Output the (x, y) coordinate of the center of the cell containing the given text.  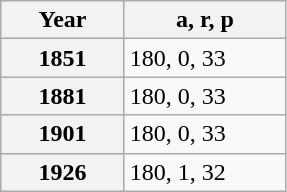
a, r, p (204, 20)
Year (63, 20)
1901 (63, 134)
1851 (63, 58)
180, 1, 32 (204, 172)
1926 (63, 172)
1881 (63, 96)
